Extract the [x, y] coordinate from the center of the cell holding the provided text.  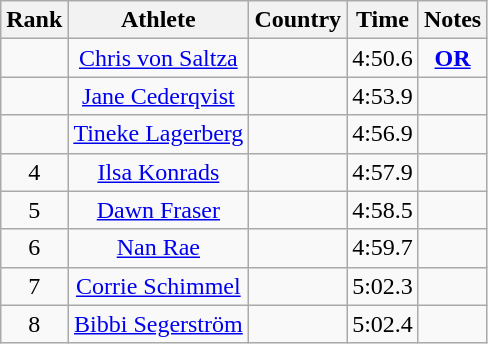
Rank [34, 20]
Country [298, 20]
Ilsa Konrads [158, 172]
4:59.7 [383, 248]
Jane Cederqvist [158, 96]
Dawn Fraser [158, 210]
5 [34, 210]
Notes [452, 20]
Nan Rae [158, 248]
Time [383, 20]
6 [34, 248]
Athlete [158, 20]
OR [452, 58]
Tineke Lagerberg [158, 134]
4:56.9 [383, 134]
Corrie Schimmel [158, 286]
4:57.9 [383, 172]
Chris von Saltza [158, 58]
4:50.6 [383, 58]
5:02.4 [383, 324]
4 [34, 172]
7 [34, 286]
8 [34, 324]
4:53.9 [383, 96]
Bibbi Segerström [158, 324]
4:58.5 [383, 210]
5:02.3 [383, 286]
